Provide the (X, Y) coordinate of the cell's center where the given text is located.  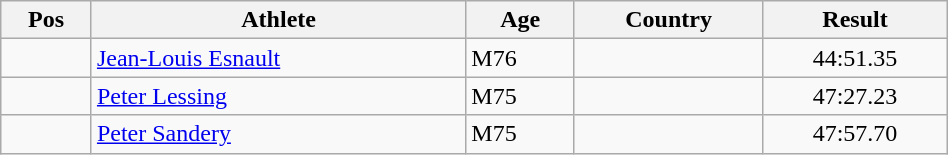
Pos (46, 20)
Peter Sandery (278, 134)
Result (855, 20)
47:27.23 (855, 96)
M76 (520, 58)
Jean-Louis Esnault (278, 58)
47:57.70 (855, 134)
Peter Lessing (278, 96)
Age (520, 20)
44:51.35 (855, 58)
Country (668, 20)
Athlete (278, 20)
